Return the [x, y] coordinate for the center point of the cell that contains the specified text.  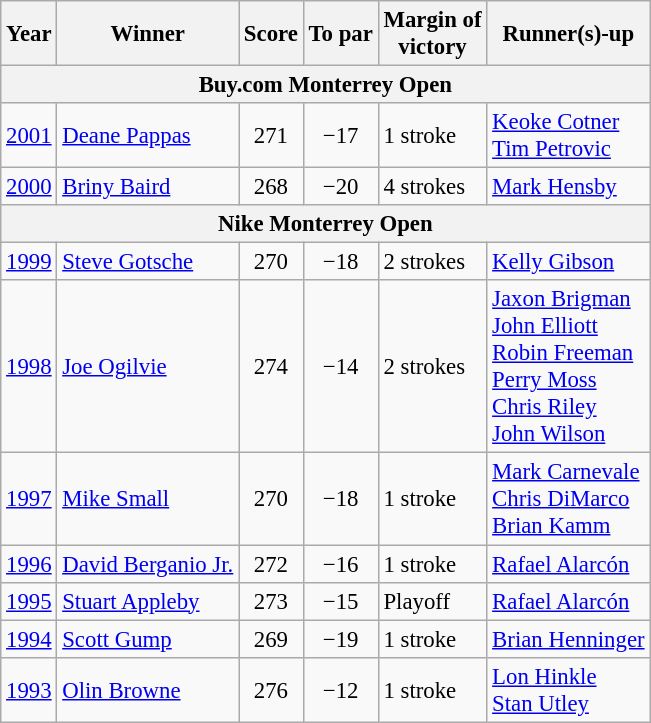
4 strokes [432, 187]
−12 [340, 690]
Nike Monterrey Open [326, 224]
Olin Browne [148, 690]
268 [272, 187]
Deane Pappas [148, 136]
1997 [29, 499]
272 [272, 564]
Kelly Gibson [568, 262]
Mark Hensby [568, 187]
−15 [340, 601]
−14 [340, 366]
Playoff [432, 601]
274 [272, 366]
David Berganio Jr. [148, 564]
−19 [340, 639]
276 [272, 690]
Buy.com Monterrey Open [326, 85]
−17 [340, 136]
Briny Baird [148, 187]
Jaxon Brigman John Elliott Robin Freeman Perry Moss Chris Riley John Wilson [568, 366]
Stuart Appleby [148, 601]
−16 [340, 564]
1995 [29, 601]
1994 [29, 639]
1993 [29, 690]
271 [272, 136]
To par [340, 34]
Year [29, 34]
1998 [29, 366]
−20 [340, 187]
1999 [29, 262]
1996 [29, 564]
Margin ofvictory [432, 34]
Mark Carnevale Chris DiMarco Brian Kamm [568, 499]
Mike Small [148, 499]
2001 [29, 136]
Joe Ogilvie [148, 366]
Score [272, 34]
Runner(s)-up [568, 34]
Lon Hinkle Stan Utley [568, 690]
Winner [148, 34]
269 [272, 639]
Scott Gump [148, 639]
Brian Henninger [568, 639]
Steve Gotsche [148, 262]
Keoke Cotner Tim Petrovic [568, 136]
2000 [29, 187]
273 [272, 601]
